Scan for the cell matching the given text and deliver its (X, Y) coordinate at center. 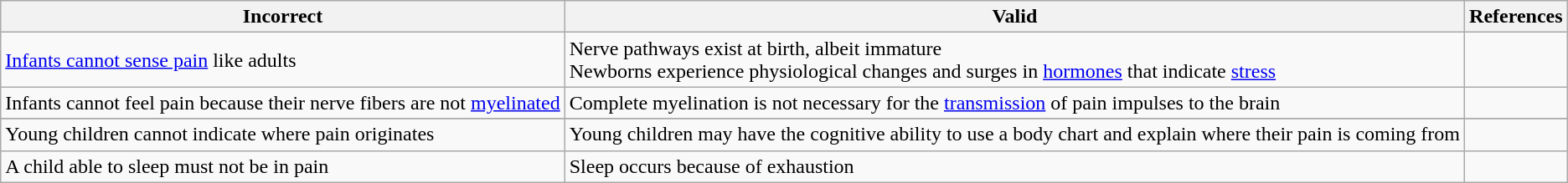
Young children may have the cognitive ability to use a body chart and explain where their pain is coming from (1014, 135)
Infants cannot sense pain like adults (283, 60)
Complete myelination is not necessary for the transmission of pain impulses to the brain (1014, 103)
A child able to sleep must not be in pain (283, 166)
Nerve pathways exist at birth, albeit immatureNewborns experience physiological changes and surges in hormones that indicate stress (1014, 60)
Valid (1014, 17)
References (1516, 17)
Infants cannot feel pain because their nerve fibers are not myelinated (283, 103)
Incorrect (283, 17)
Sleep occurs because of exhaustion (1014, 166)
Young children cannot indicate where pain originates (283, 135)
